For the text-containing cell, return its midpoint in (X, Y) coordinate format. 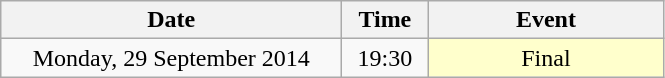
Monday, 29 September 2014 (172, 58)
19:30 (385, 58)
Date (172, 20)
Event (546, 20)
Time (385, 20)
Final (546, 58)
